Return [X, Y] of the center of cell containing provided text 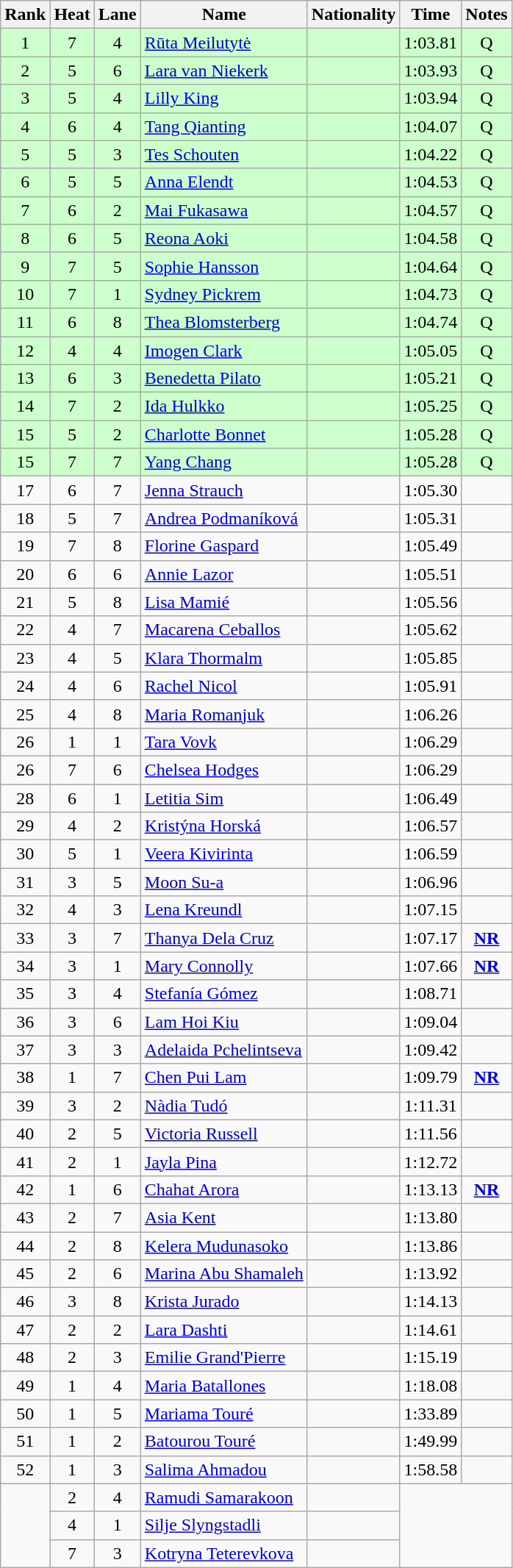
1:05.91 [431, 686]
Lara van Niekerk [223, 71]
Annie Lazor [223, 574]
49 [25, 1386]
Reona Aoki [223, 238]
1:13.13 [431, 1189]
1:09.79 [431, 1078]
44 [25, 1246]
1:07.15 [431, 910]
10 [25, 294]
Nationality [354, 15]
1:05.31 [431, 518]
40 [25, 1134]
38 [25, 1078]
Emilie Grand'Pierre [223, 1358]
50 [25, 1414]
Lam Hoi Kiu [223, 1022]
48 [25, 1358]
9 [25, 266]
Rūta Meilutytė [223, 43]
1:05.49 [431, 546]
1:13.92 [431, 1274]
1:04.07 [431, 126]
43 [25, 1217]
1:18.08 [431, 1386]
Moon Su-a [223, 882]
30 [25, 854]
1:05.51 [431, 574]
Salima Ahmadou [223, 1469]
Chen Pui Lam [223, 1078]
1:04.64 [431, 266]
1:15.19 [431, 1358]
1:04.57 [431, 210]
47 [25, 1330]
21 [25, 602]
Letitia Sim [223, 798]
28 [25, 798]
Kotryna Teterevkova [223, 1553]
13 [25, 379]
Notes [487, 15]
20 [25, 574]
32 [25, 910]
1:58.58 [431, 1469]
33 [25, 938]
1:05.56 [431, 602]
Ida Hulkko [223, 407]
1:06.57 [431, 826]
Asia Kent [223, 1217]
1:06.96 [431, 882]
1:13.80 [431, 1217]
17 [25, 490]
Victoria Russell [223, 1134]
1:03.81 [431, 43]
Chelsea Hodges [223, 770]
Heat [72, 15]
11 [25, 322]
Chahat Arora [223, 1189]
Mai Fukasawa [223, 210]
Benedetta Pilato [223, 379]
1:14.13 [431, 1302]
1:04.74 [431, 322]
Marina Abu Shamaleh [223, 1274]
1:33.89 [431, 1414]
Kelera Mudunasoko [223, 1246]
Mary Connolly [223, 966]
Ramudi Samarakoon [223, 1497]
1:05.62 [431, 630]
25 [25, 714]
37 [25, 1050]
35 [25, 994]
Lilly King [223, 99]
1:03.94 [431, 99]
1:08.71 [431, 994]
Kristýna Horská [223, 826]
Yang Chang [223, 462]
1:13.86 [431, 1246]
Rank [25, 15]
Klara Thormalm [223, 658]
14 [25, 407]
1:06.49 [431, 798]
24 [25, 686]
1:05.85 [431, 658]
Sophie Hansson [223, 266]
Name [223, 15]
Florine Gaspard [223, 546]
1:05.25 [431, 407]
1:12.72 [431, 1161]
1:05.05 [431, 351]
41 [25, 1161]
1:04.22 [431, 154]
Jayla Pina [223, 1161]
Lisa Mamié [223, 602]
Sydney Pickrem [223, 294]
Lena Kreundl [223, 910]
18 [25, 518]
12 [25, 351]
1:14.61 [431, 1330]
Rachel Nicol [223, 686]
Maria Romanjuk [223, 714]
1:04.53 [431, 182]
31 [25, 882]
51 [25, 1442]
1:11.31 [431, 1106]
22 [25, 630]
Thea Blomsterberg [223, 322]
52 [25, 1469]
29 [25, 826]
1:04.58 [431, 238]
Imogen Clark [223, 351]
Lane [118, 15]
19 [25, 546]
1:07.17 [431, 938]
46 [25, 1302]
1:09.04 [431, 1022]
1:09.42 [431, 1050]
1:07.66 [431, 966]
Tes Schouten [223, 154]
1:06.59 [431, 854]
Anna Elendt [223, 182]
Mariama Touré [223, 1414]
1:49.99 [431, 1442]
1:03.93 [431, 71]
Tang Qianting [223, 126]
42 [25, 1189]
Tara Vovk [223, 742]
Time [431, 15]
Adelaida Pchelintseva [223, 1050]
Thanya Dela Cruz [223, 938]
Krista Jurado [223, 1302]
34 [25, 966]
Lara Dashti [223, 1330]
Macarena Ceballos [223, 630]
Stefanía Gómez [223, 994]
Silje Slyngstadli [223, 1525]
Jenna Strauch [223, 490]
Charlotte Bonnet [223, 434]
1:11.56 [431, 1134]
1:05.21 [431, 379]
39 [25, 1106]
1:05.30 [431, 490]
36 [25, 1022]
Batourou Touré [223, 1442]
Andrea Podmaníková [223, 518]
Maria Batallones [223, 1386]
1:04.73 [431, 294]
23 [25, 658]
45 [25, 1274]
Veera Kivirinta [223, 854]
Nàdia Tudó [223, 1106]
1:06.26 [431, 714]
